Detect which cell encompasses the target text, then output its [x, y] center coordinate. 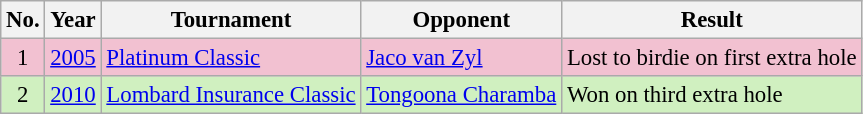
Tongoona Charamba [462, 95]
No. [23, 20]
Lost to birdie on first extra hole [712, 58]
Won on third extra hole [712, 95]
2 [23, 95]
Lombard Insurance Classic [231, 95]
Platinum Classic [231, 58]
2005 [73, 58]
1 [23, 58]
2010 [73, 95]
Opponent [462, 20]
Year [73, 20]
Jaco van Zyl [462, 58]
Tournament [231, 20]
Result [712, 20]
